Extract the [x, y] coordinate from the center of the cell holding the provided text.  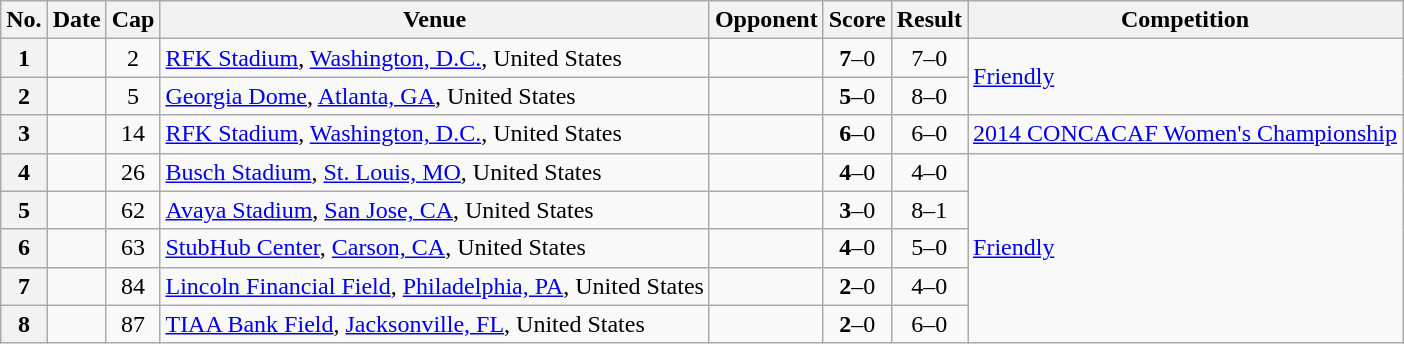
Avaya Stadium, San Jose, CA, United States [434, 210]
7 [24, 286]
Opponent [766, 20]
87 [133, 324]
1 [24, 58]
TIAA Bank Field, Jacksonville, FL, United States [434, 324]
Date [76, 20]
Venue [434, 20]
8–1 [929, 210]
Cap [133, 20]
No. [24, 20]
Georgia Dome, Atlanta, GA, United States [434, 96]
14 [133, 134]
62 [133, 210]
4 [24, 172]
6 [24, 248]
Score [857, 20]
Lincoln Financial Field, Philadelphia, PA, United States [434, 286]
2014 CONCACAF Women's Championship [1186, 134]
Busch Stadium, St. Louis, MO, United States [434, 172]
8–0 [929, 96]
3–0 [857, 210]
3 [24, 134]
84 [133, 286]
8 [24, 324]
Competition [1186, 20]
26 [133, 172]
Result [929, 20]
StubHub Center, Carson, CA, United States [434, 248]
63 [133, 248]
